Return (x, y) of the center of cell containing provided text 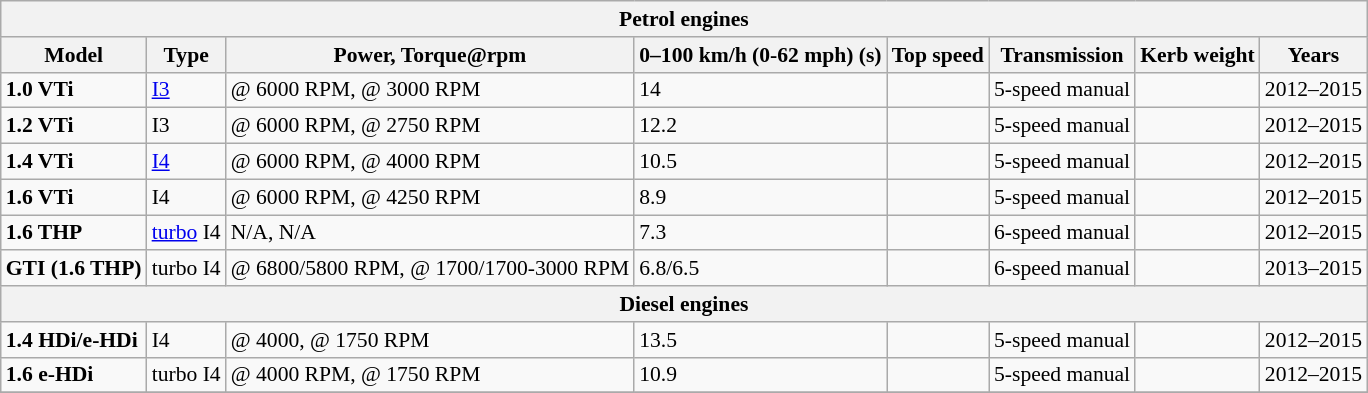
12.2 (760, 126)
1.2 VTi (74, 126)
Model (74, 55)
@ 6000 RPM, @ 4000 RPM (430, 162)
0–100 km/h (0-62 mph) (s) (760, 55)
1.6 VTi (74, 197)
@ 6000 RPM, @ 4250 RPM (430, 197)
10.9 (760, 375)
8.9 (760, 197)
1.4 HDi/e-HDi (74, 340)
14 (760, 90)
1.6 THP (74, 233)
2013–2015 (1314, 269)
Kerb weight (1198, 55)
1.6 e-HDi (74, 375)
@ 4000 RPM, @ 1750 RPM (430, 375)
Petrol engines (684, 19)
Power, Torque@rpm (430, 55)
N/A, N/A (430, 233)
Years (1314, 55)
@ 4000, @ 1750 RPM (430, 340)
Diesel engines (684, 304)
1.0 VTi (74, 90)
Top speed (938, 55)
Transmission (1062, 55)
7.3 (760, 233)
Type (186, 55)
@ 6000 RPM, @ 2750 RPM (430, 126)
@ 6800/5800 RPM, @ 1700/1700-3000 RPM (430, 269)
1.4 VTi (74, 162)
6.8/6.5 (760, 269)
@ 6000 RPM, @ 3000 RPM (430, 90)
GTI (1.6 THP) (74, 269)
10.5 (760, 162)
13.5 (760, 340)
